Search for the cell housing the specified text and yield its (x, y) center coordinate. 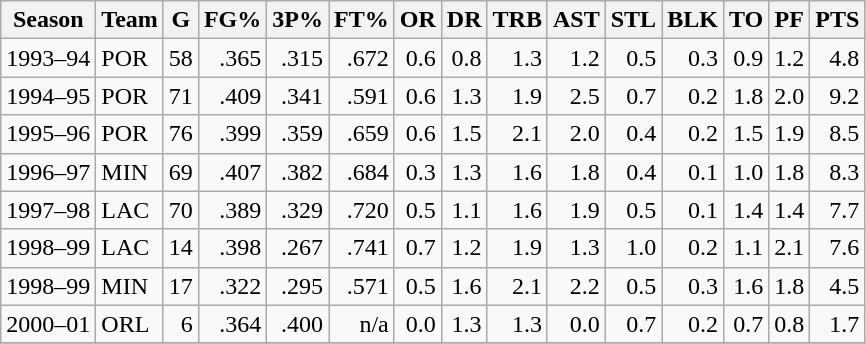
2000–01 (48, 324)
.741 (362, 248)
1997–98 (48, 210)
76 (180, 134)
OR (418, 20)
70 (180, 210)
.684 (362, 172)
.400 (298, 324)
0.9 (746, 58)
9.2 (838, 96)
.315 (298, 58)
1994–95 (48, 96)
.571 (362, 286)
7.6 (838, 248)
.591 (362, 96)
1.7 (838, 324)
8.5 (838, 134)
.672 (362, 58)
.382 (298, 172)
7.7 (838, 210)
.359 (298, 134)
1993–94 (48, 58)
BLK (693, 20)
DR (464, 20)
58 (180, 58)
TRB (517, 20)
Season (48, 20)
.329 (298, 210)
.364 (232, 324)
.409 (232, 96)
Team (130, 20)
n/a (362, 324)
.407 (232, 172)
FG% (232, 20)
14 (180, 248)
.341 (298, 96)
.398 (232, 248)
3P% (298, 20)
4.8 (838, 58)
1996–97 (48, 172)
FT% (362, 20)
G (180, 20)
6 (180, 324)
17 (180, 286)
AST (576, 20)
1995–96 (48, 134)
.295 (298, 286)
PTS (838, 20)
.267 (298, 248)
.659 (362, 134)
8.3 (838, 172)
2.5 (576, 96)
2.2 (576, 286)
.720 (362, 210)
ORL (130, 324)
STL (633, 20)
69 (180, 172)
.322 (232, 286)
TO (746, 20)
.389 (232, 210)
71 (180, 96)
.399 (232, 134)
4.5 (838, 286)
PF (790, 20)
.365 (232, 58)
